Identify which cell holds the provided text, then report its [X, Y] central coordinate. 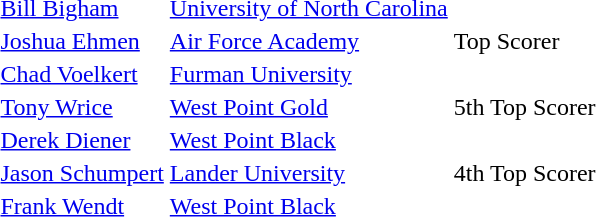
West Point Gold [308, 107]
West Point Black [308, 140]
Furman University [308, 74]
Lander University [308, 173]
Air Force Academy [308, 41]
